Determine the [x, y] coordinate at the center of the cell enclosing the given text.  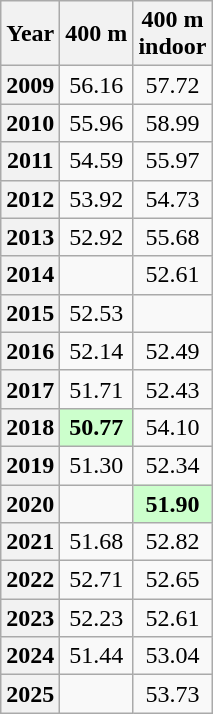
2011 [30, 161]
53.73 [172, 694]
2024 [30, 656]
Year [30, 34]
2013 [30, 237]
400 m [96, 34]
2014 [30, 275]
2017 [30, 389]
2021 [30, 542]
50.77 [96, 427]
52.34 [172, 465]
52.14 [96, 351]
52.71 [96, 580]
55.68 [172, 237]
52.49 [172, 351]
51.71 [96, 389]
51.30 [96, 465]
53.92 [96, 199]
51.90 [172, 503]
53.04 [172, 656]
52.43 [172, 389]
2019 [30, 465]
58.99 [172, 123]
52.92 [96, 237]
2016 [30, 351]
55.96 [96, 123]
51.68 [96, 542]
54.73 [172, 199]
2010 [30, 123]
2015 [30, 313]
400 mindoor [172, 34]
51.44 [96, 656]
52.82 [172, 542]
2018 [30, 427]
2025 [30, 694]
52.53 [96, 313]
54.10 [172, 427]
56.16 [96, 85]
2012 [30, 199]
2023 [30, 618]
2020 [30, 503]
54.59 [96, 161]
55.97 [172, 161]
57.72 [172, 85]
2022 [30, 580]
52.23 [96, 618]
52.65 [172, 580]
2009 [30, 85]
